For the text-containing cell, return its midpoint in (X, Y) coordinate format. 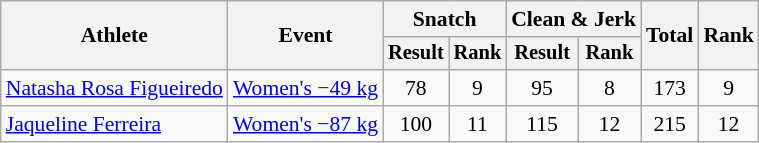
Clean & Jerk (574, 19)
Women's −87 kg (306, 124)
95 (542, 88)
Event (306, 36)
8 (610, 88)
Snatch (444, 19)
Natasha Rosa Figueiredo (114, 88)
11 (478, 124)
100 (416, 124)
Jaqueline Ferreira (114, 124)
Total (670, 36)
115 (542, 124)
215 (670, 124)
78 (416, 88)
Women's −49 kg (306, 88)
173 (670, 88)
Athlete (114, 36)
